Scan for the cell matching the given text and deliver its (x, y) coordinate at center. 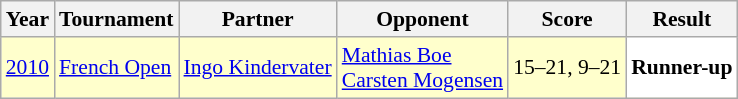
French Open (116, 68)
Mathias Boe Carsten Mogensen (422, 68)
Partner (258, 19)
15–21, 9–21 (567, 68)
Score (567, 19)
Opponent (422, 19)
Result (682, 19)
Ingo Kindervater (258, 68)
Runner-up (682, 68)
Year (28, 19)
Tournament (116, 19)
2010 (28, 68)
